Extract the [x, y] coordinate from the center of the cell holding the provided text.  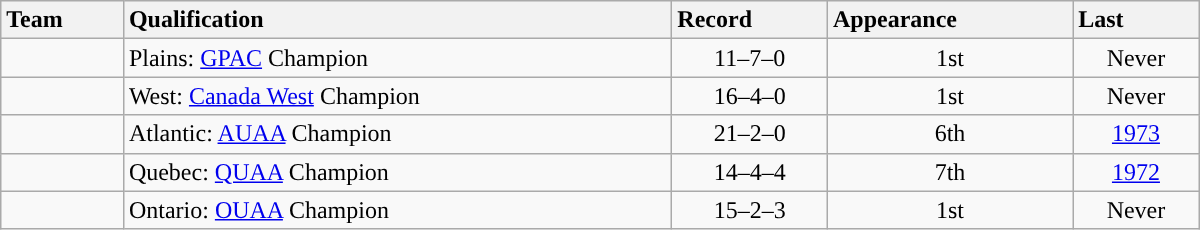
Appearance [950, 20]
14–4–4 [750, 172]
Quebec: QUAA Champion [397, 172]
Plains: GPAC Champion [397, 58]
15–2–3 [750, 210]
West: Canada West Champion [397, 96]
1972 [1136, 172]
Qualification [397, 20]
21–2–0 [750, 134]
Record [750, 20]
Last [1136, 20]
Ontario: OUAA Champion [397, 210]
1973 [1136, 134]
16–4–0 [750, 96]
Team [62, 20]
7th [950, 172]
11–7–0 [750, 58]
Atlantic: AUAA Champion [397, 134]
6th [950, 134]
